Return (X, Y) of the center of cell containing provided text 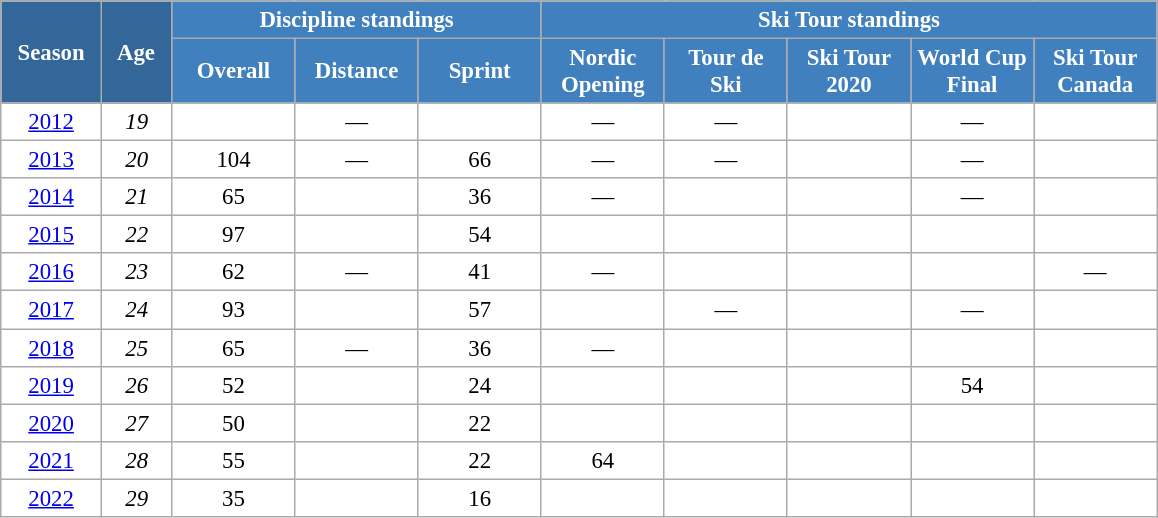
26 (136, 385)
2013 (52, 160)
29 (136, 498)
21 (136, 197)
2018 (52, 348)
23 (136, 273)
64 (602, 460)
97 (234, 235)
66 (480, 160)
2015 (52, 235)
Sprint (480, 72)
20 (136, 160)
NordicOpening (602, 72)
2020 (52, 423)
Age (136, 52)
62 (234, 273)
16 (480, 498)
2014 (52, 197)
35 (234, 498)
2021 (52, 460)
50 (234, 423)
41 (480, 273)
Tour deSki (726, 72)
104 (234, 160)
2016 (52, 273)
2019 (52, 385)
Ski Tour2020 (848, 72)
Overall (234, 72)
World CupFinal (972, 72)
Ski TourCanada (1096, 72)
55 (234, 460)
2017 (52, 310)
27 (136, 423)
93 (234, 310)
Discipline standings (356, 20)
Distance (356, 72)
25 (136, 348)
2012 (52, 122)
Season (52, 52)
57 (480, 310)
2022 (52, 498)
52 (234, 385)
Ski Tour standings (848, 20)
19 (136, 122)
28 (136, 460)
